Extract the [x, y] coordinate from the center of the cell holding the provided text.  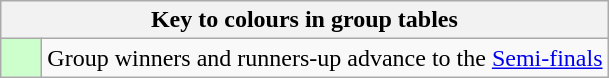
Key to colours in group tables [304, 20]
Group winners and runners-up advance to the Semi-finals [325, 58]
